Identify which cell holds the provided text, then report its [x, y] central coordinate. 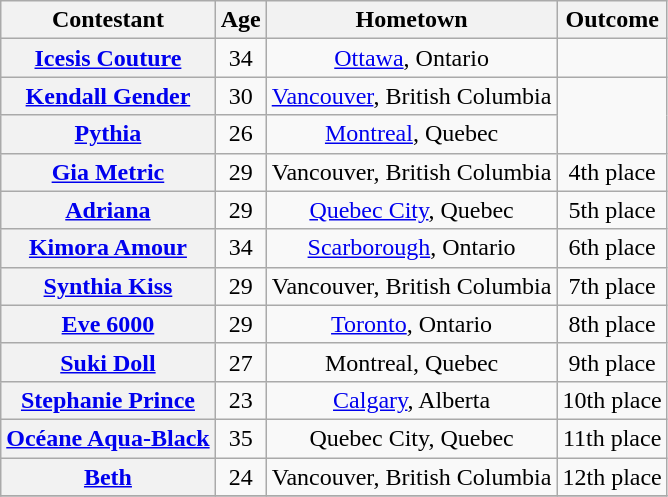
8th place [612, 324]
11th place [612, 438]
Hometown [412, 20]
Adriana [108, 210]
Stephanie Prince [108, 400]
Kendall Gender [108, 96]
Suki Doll [108, 362]
10th place [612, 400]
5th place [612, 210]
Icesis Couture [108, 58]
Kimora Amour [108, 248]
26 [240, 134]
Ottawa, Ontario [412, 58]
Beth [108, 477]
27 [240, 362]
Toronto, Ontario [412, 324]
Pythia [108, 134]
12th place [612, 477]
Océane Aqua-Black [108, 438]
Scarborough, Ontario [412, 248]
Eve 6000 [108, 324]
24 [240, 477]
Gia Metric [108, 172]
Contestant [108, 20]
23 [240, 400]
Calgary, Alberta [412, 400]
4th place [612, 172]
Age [240, 20]
Outcome [612, 20]
35 [240, 438]
Synthia Kiss [108, 286]
30 [240, 96]
7th place [612, 286]
9th place [612, 362]
6th place [612, 248]
